Capture the cell that displays the provided text and extract its (X, Y) central coordinate. 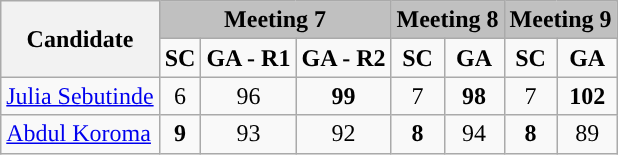
GA - R2 (344, 58)
89 (587, 134)
96 (248, 96)
GA - R1 (248, 58)
Meeting 7 (275, 20)
102 (587, 96)
Julia Sebutinde (80, 96)
99 (344, 96)
Meeting 8 (448, 20)
Candidate (80, 39)
Abdul Koroma (80, 134)
93 (248, 134)
94 (474, 134)
92 (344, 134)
9 (180, 134)
98 (474, 96)
Meeting 9 (560, 20)
6 (180, 96)
